Provide the (x, y) coordinate of the cell's center where the given text is located.  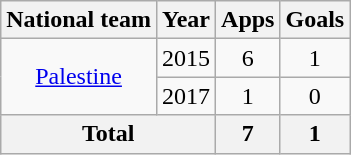
Apps (248, 20)
0 (315, 96)
National team (79, 20)
7 (248, 134)
2015 (186, 58)
Year (186, 20)
Goals (315, 20)
6 (248, 58)
Palestine (79, 77)
Total (108, 134)
2017 (186, 96)
